Identify which cell holds the provided text, then report its (x, y) central coordinate. 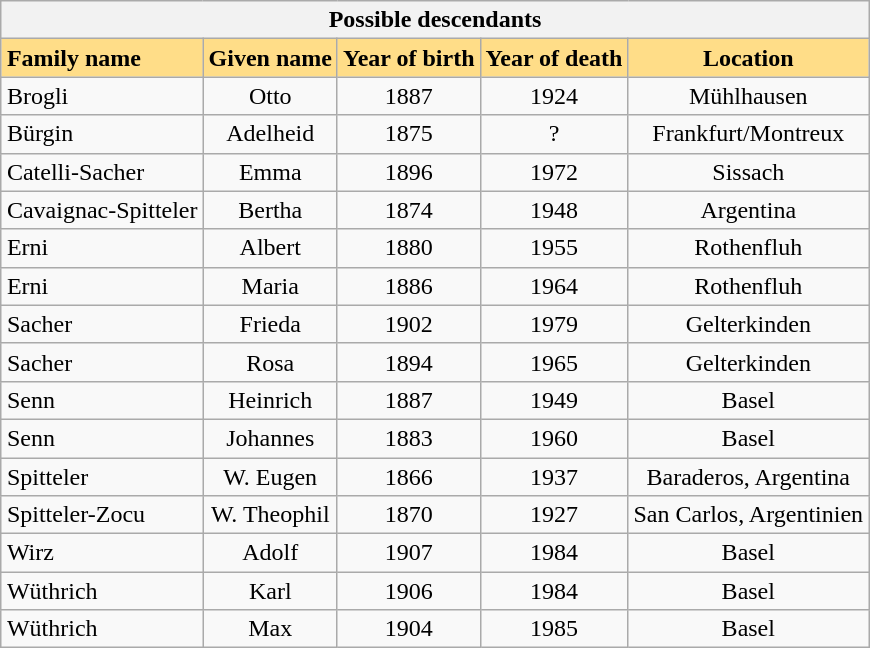
Brogli (102, 96)
1870 (408, 515)
Location (748, 58)
1937 (554, 477)
1902 (408, 324)
Wirz (102, 553)
Max (270, 629)
Mühlhausen (748, 96)
W. Eugen (270, 477)
Sissach (748, 172)
1904 (408, 629)
Rosa (270, 362)
Maria (270, 286)
Spitteler (102, 477)
1883 (408, 438)
1894 (408, 362)
Frankfurt/Montreux (748, 134)
1924 (554, 96)
Cavaignac-Spitteler (102, 210)
1880 (408, 248)
1886 (408, 286)
1927 (554, 515)
1965 (554, 362)
Argentina (748, 210)
1972 (554, 172)
W. Theophil (270, 515)
Possible descendants (434, 20)
San Carlos, Argentinien (748, 515)
Karl (270, 591)
Emma (270, 172)
Otto (270, 96)
Heinrich (270, 400)
Albert (270, 248)
1960 (554, 438)
Adolf (270, 553)
1896 (408, 172)
1979 (554, 324)
Bertha (270, 210)
? (554, 134)
Adelheid (270, 134)
Baraderos, Argentina (748, 477)
1874 (408, 210)
1906 (408, 591)
Bürgin (102, 134)
Year of birth (408, 58)
Catelli-Sacher (102, 172)
Year of death (554, 58)
Frieda (270, 324)
1955 (554, 248)
1875 (408, 134)
1964 (554, 286)
1985 (554, 629)
Family name (102, 58)
1866 (408, 477)
1949 (554, 400)
Given name (270, 58)
1907 (408, 553)
Johannes (270, 438)
Spitteler-Zocu (102, 515)
1948 (554, 210)
